Search for the cell housing the specified text and yield its [x, y] center coordinate. 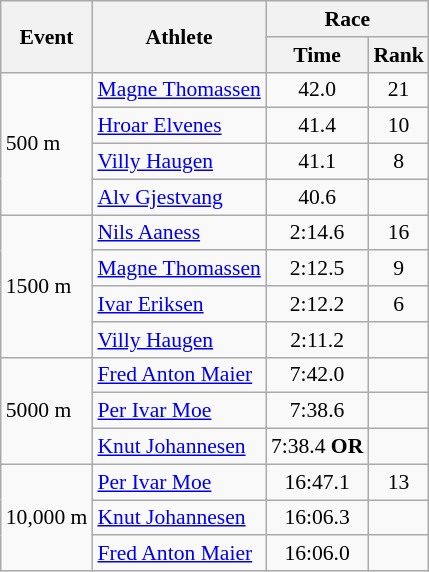
Rank [398, 55]
42.0 [317, 90]
2:12.5 [317, 269]
13 [398, 482]
41.1 [317, 162]
Time [317, 55]
Ivar Eriksen [178, 304]
1500 m [47, 286]
16:06.0 [317, 554]
Race [348, 19]
8 [398, 162]
2:14.6 [317, 233]
2:11.2 [317, 340]
7:42.0 [317, 375]
16 [398, 233]
Hroar Elvenes [178, 126]
16:06.3 [317, 518]
2:12.2 [317, 304]
7:38.4 OR [317, 447]
Alv Gjestvang [178, 197]
Nils Aaness [178, 233]
5000 m [47, 410]
41.4 [317, 126]
Event [47, 36]
10,000 m [47, 518]
10 [398, 126]
21 [398, 90]
6 [398, 304]
9 [398, 269]
500 m [47, 143]
7:38.6 [317, 411]
16:47.1 [317, 482]
Athlete [178, 36]
40.6 [317, 197]
